Extract the [x, y] coordinate from the center of the cell holding the provided text.  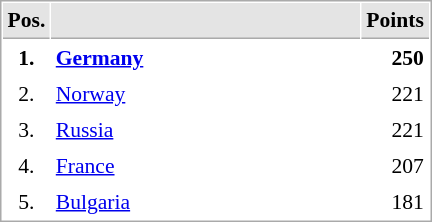
5. [26, 201]
Points [396, 21]
1. [26, 57]
Germany [206, 57]
Russia [206, 129]
Norway [206, 93]
181 [396, 201]
207 [396, 165]
3. [26, 129]
250 [396, 57]
Pos. [26, 21]
4. [26, 165]
France [206, 165]
2. [26, 93]
Bulgaria [206, 201]
